Capture the cell that displays the provided text and extract its (X, Y) central coordinate. 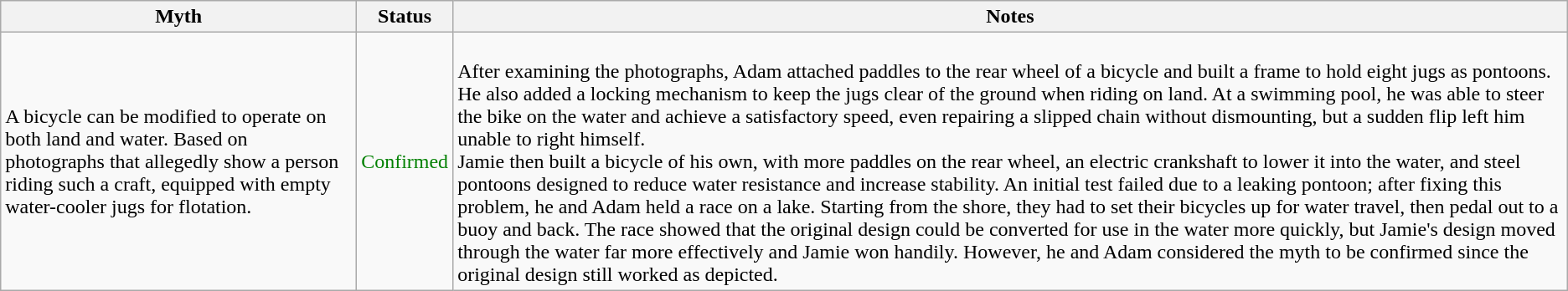
Notes (1010, 17)
Myth (179, 17)
Status (405, 17)
Confirmed (405, 161)
